Identify which cell holds the provided text, then report its (X, Y) central coordinate. 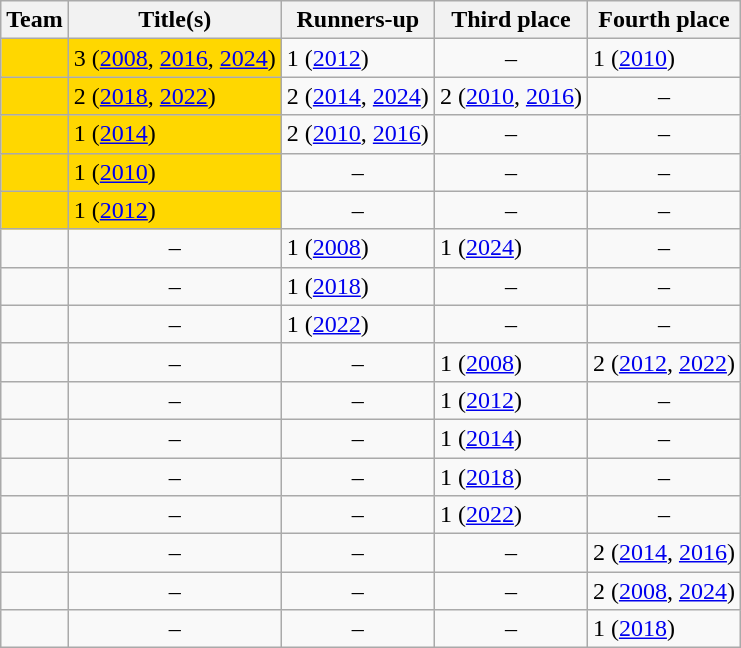
Runners-up (358, 20)
2 (2012, 2022) (664, 362)
3 (2008, 2016, 2024) (174, 58)
2 (2018, 2022) (174, 96)
Team (35, 20)
1 (2024) (510, 248)
Title(s) (174, 20)
Fourth place (664, 20)
Third place (510, 20)
2 (2014, 2024) (358, 96)
2 (2014, 2016) (664, 553)
2 (2008, 2024) (664, 591)
